Locate the cell with the specified text and output its (X, Y) center coordinate. 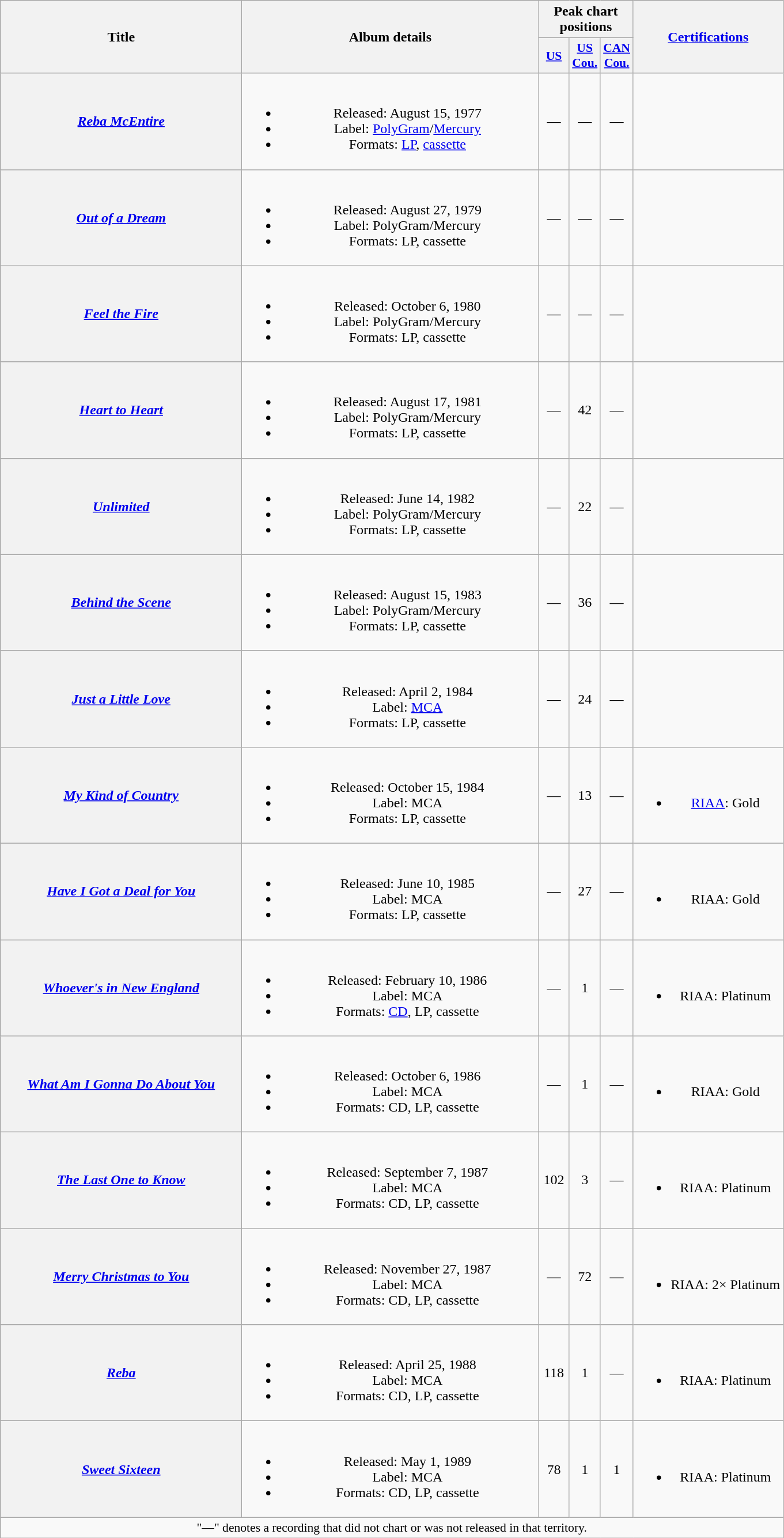
Whoever's in New England (121, 988)
RIAA: 2× Platinum (709, 1277)
Released: May 1, 1989Label: MCAFormats: CD, LP, cassette (391, 1469)
Certifications (709, 37)
Released: April 2, 1984Label: MCAFormats: LP, cassette (391, 698)
Reba (121, 1373)
CANCou. (616, 55)
102 (554, 1180)
Released: November 27, 1987Label: MCAFormats: CD, LP, cassette (391, 1277)
USCou. (585, 55)
78 (554, 1469)
Released: February 10, 1986Label: MCAFormats: CD, LP, cassette (391, 988)
27 (585, 891)
24 (585, 698)
Reba McEntire (121, 121)
Released: June 10, 1985Label: MCAFormats: LP, cassette (391, 891)
What Am I Gonna Do About You (121, 1084)
The Last One to Know (121, 1180)
Released: October 6, 1986Label: MCAFormats: CD, LP, cassette (391, 1084)
Released: October 6, 1980Label: PolyGram/MercuryFormats: LP, cassette (391, 313)
22 (585, 506)
Out of a Dream (121, 218)
My Kind of Country (121, 795)
Released: June 14, 1982Label: PolyGram/MercuryFormats: LP, cassette (391, 506)
Feel the Fire (121, 313)
Sweet Sixteen (121, 1469)
Behind the Scene (121, 603)
Released: August 17, 1981Label: PolyGram/MercuryFormats: LP, cassette (391, 410)
Released: September 7, 1987Label: MCAFormats: CD, LP, cassette (391, 1180)
Title (121, 37)
Peak chartpositions (586, 20)
42 (585, 410)
Heart to Heart (121, 410)
13 (585, 795)
Unlimited (121, 506)
Album details (391, 37)
Merry Christmas to You (121, 1277)
Just a Little Love (121, 698)
3 (585, 1180)
Released: August 15, 1977Label: PolyGram/MercuryFormats: LP, cassette (391, 121)
"—" denotes a recording that did not chart or was not released in that territory. (392, 1528)
Released: August 27, 1979Label: PolyGram/MercuryFormats: LP, cassette (391, 218)
36 (585, 603)
Released: October 15, 1984Label: MCAFormats: LP, cassette (391, 795)
Released: August 15, 1983Label: PolyGram/MercuryFormats: LP, cassette (391, 603)
Have I Got a Deal for You (121, 891)
118 (554, 1373)
Released: April 25, 1988Label: MCAFormats: CD, LP, cassette (391, 1373)
US (554, 55)
72 (585, 1277)
